Return the (x, y) coordinate for the center point of the cell that contains the specified text.  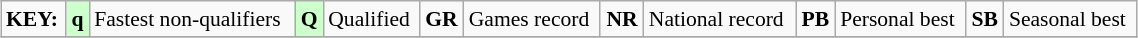
Q (309, 19)
GR (442, 19)
Seasonal best (1070, 19)
q (78, 19)
SB (985, 19)
Fastest non-qualifiers (192, 19)
Personal best (900, 19)
National record (720, 19)
PB (816, 19)
NR (622, 19)
Games record (532, 19)
Qualified (371, 19)
KEY: (34, 19)
